Determine the [X, Y] coordinate at the center of the cell enclosing the given text.  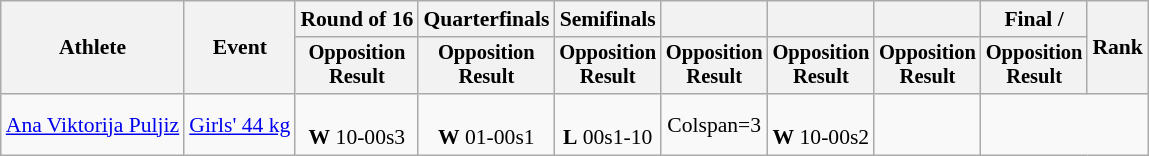
Round of 16 [356, 19]
L 00s1-10 [608, 124]
Event [240, 48]
W 10-00s3 [356, 124]
Semifinals [608, 19]
Ana Viktorija Puljiz [93, 124]
Colspan=3 [714, 124]
Final / [1034, 19]
Quarterfinals [486, 19]
Athlete [93, 48]
W 01-00s1 [486, 124]
W 10-00s2 [822, 124]
Girls' 44 kg [240, 124]
Rank [1118, 48]
